Locate the cell with the specified text and output its [x, y] center coordinate. 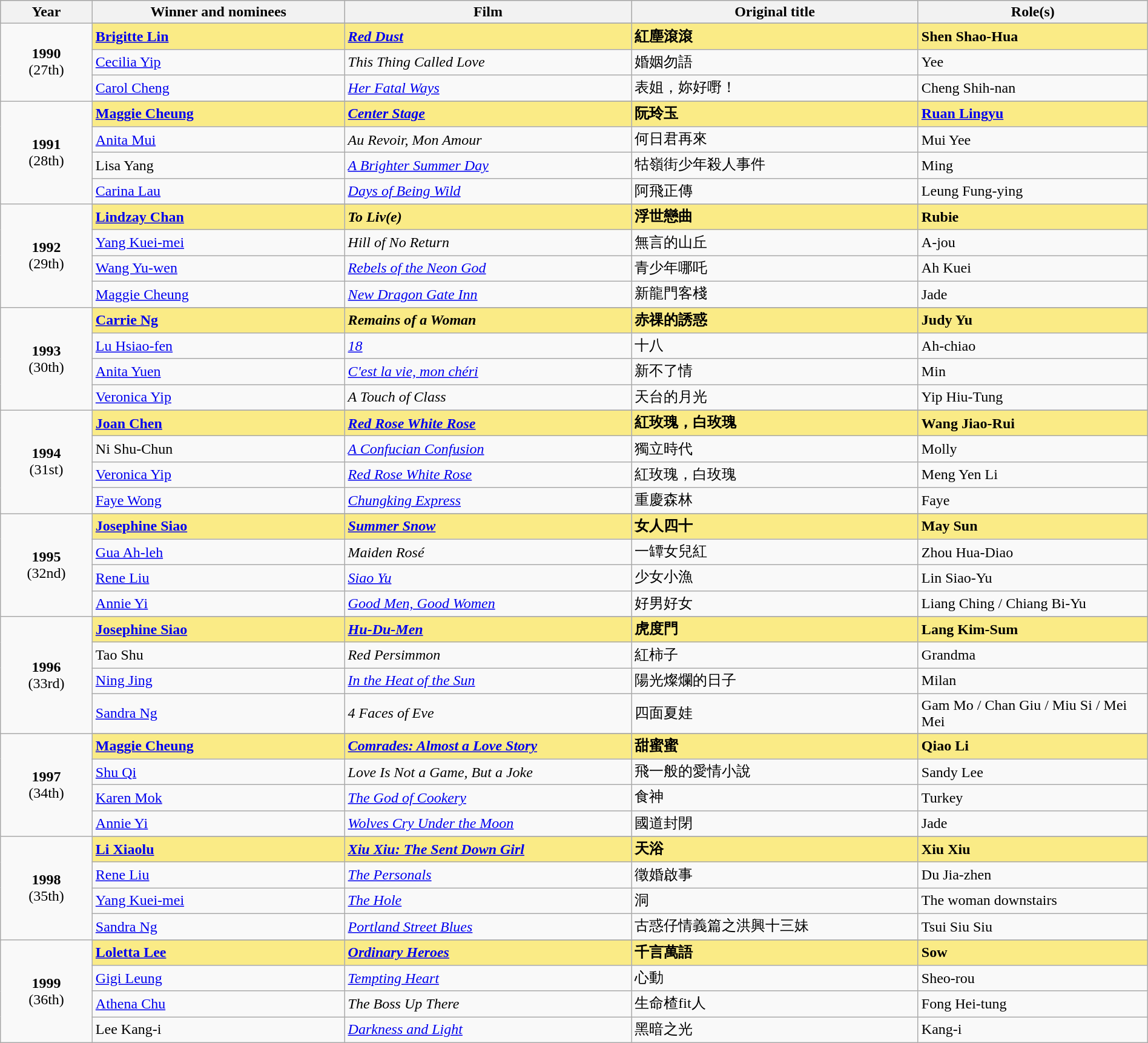
Wolves Cry Under the Moon [488, 824]
表姐，妳好嘢！ [775, 88]
婚姻勿語 [775, 62]
Fong Hei-tung [1033, 1004]
1999(36th) [47, 991]
Kang-i [1033, 1030]
Lisa Yang [218, 166]
Qiao Li [1033, 746]
Wang Yu-wen [218, 269]
洞 [775, 901]
1990(27th) [47, 62]
少女小漁 [775, 578]
國道封閉 [775, 824]
Hill of No Return [488, 242]
Faye Wong [218, 500]
The Boss Up There [488, 1004]
Leung Fung-ying [1033, 191]
Liang Ching / Chiang Bi-Yu [1033, 603]
Summer Snow [488, 527]
Lindzay Chan [218, 217]
Gua Ah-leh [218, 552]
Lang Kim-Sum [1033, 630]
In the Heat of the Sun [488, 681]
Tempting Heart [488, 979]
Rubie [1033, 217]
青少年哪吒 [775, 269]
心動 [775, 979]
阿飛正傳 [775, 191]
Carol Cheng [218, 88]
Sandy Lee [1033, 772]
徵婚啟事 [775, 875]
The God of Cookery [488, 798]
The Personals [488, 875]
獨立時代 [775, 449]
天台的月光 [775, 397]
Shu Qi [218, 772]
Turkey [1033, 798]
Wang Jiao-Rui [1033, 423]
虎度門 [775, 630]
Days of Being Wild [488, 191]
Comrades: Almost a Love Story [488, 746]
新龍門客棧 [775, 294]
Role(s) [1033, 12]
Au Revoir, Mon Amour [488, 139]
Remains of a Woman [488, 320]
Film [488, 12]
十八 [775, 346]
A Brighter Summer Day [488, 166]
Good Men, Good Women [488, 603]
Mui Yee [1033, 139]
Judy Yu [1033, 320]
Brigitte Lin [218, 36]
Yee [1033, 62]
Tao Shu [218, 655]
Molly [1033, 449]
1993(30th) [47, 359]
Xiu Xiu [1033, 849]
一罈女兒紅 [775, 552]
Meng Yen Li [1033, 475]
Xiu Xiu: The Sent Down Girl [488, 849]
古惑仔情義篇之洪興十三妹 [775, 927]
Chungking Express [488, 500]
Anita Mui [218, 139]
紅塵滾滾 [775, 36]
1991(28th) [47, 152]
何日君再來 [775, 139]
Ning Jing [218, 681]
New Dragon Gate Inn [488, 294]
1992(29th) [47, 256]
Tsui Siu Siu [1033, 927]
牯嶺街少年殺人事件 [775, 166]
Sheo-rou [1033, 979]
Red Persimmon [488, 655]
Min [1033, 372]
1995(32nd) [47, 565]
Joan Chen [218, 423]
新不了情 [775, 372]
Maiden Rosé [488, 552]
千言萬語 [775, 952]
女人四十 [775, 527]
Her Fatal Ways [488, 88]
Siao Yu [488, 578]
浮世戀曲 [775, 217]
赤祼的誘惑 [775, 320]
1994(31st) [47, 462]
Love Is Not a Game, But a Joke [488, 772]
Zhou Hua-Diao [1033, 552]
無言的山丘 [775, 242]
Shen Shao-Hua [1033, 36]
Original title [775, 12]
飛一般的愛情小說 [775, 772]
天浴 [775, 849]
生命楂fit人 [775, 1004]
1998(35th) [47, 888]
Li Xiaolu [218, 849]
18 [488, 346]
1997(34th) [47, 784]
Faye [1033, 500]
Ah-chiao [1033, 346]
Cecilia Yip [218, 62]
Winner and nominees [218, 12]
Karen Mok [218, 798]
Ming [1033, 166]
A Confucian Confusion [488, 449]
Gam Mo / Chan Giu / Miu Si / Mei Mei [1033, 714]
C'est la vie, mon chéri [488, 372]
好男好女 [775, 603]
Ni Shu-Chun [218, 449]
食神 [775, 798]
Anita Yuen [218, 372]
A Touch of Class [488, 397]
1996(33rd) [47, 675]
To Liv(e) [488, 217]
Carina Lau [218, 191]
甜蜜蜜 [775, 746]
Center Stage [488, 114]
黑暗之光 [775, 1030]
Ah Kuei [1033, 269]
Ruan Lingyu [1033, 114]
Grandma [1033, 655]
Ordinary Heroes [488, 952]
Yip Hiu-Tung [1033, 397]
Portland Street Blues [488, 927]
Lu Hsiao-fen [218, 346]
This Thing Called Love [488, 62]
Rebels of the Neon God [488, 269]
Du Jia-zhen [1033, 875]
Athena Chu [218, 1004]
四面夏娃 [775, 714]
The woman downstairs [1033, 901]
Red Dust [488, 36]
Carrie Ng [218, 320]
Gigi Leung [218, 979]
Darkness and Light [488, 1030]
The Hole [488, 901]
陽光燦爛的日子 [775, 681]
阮玲玉 [775, 114]
4 Faces of Eve [488, 714]
Hu-Du-Men [488, 630]
A-jou [1033, 242]
重慶森林 [775, 500]
Cheng Shih-nan [1033, 88]
Lee Kang-i [218, 1030]
Lin Siao-Yu [1033, 578]
紅柿子 [775, 655]
Sow [1033, 952]
Milan [1033, 681]
Loletta Lee [218, 952]
Year [47, 12]
May Sun [1033, 527]
